Find where the given text appears and provide that cell's center as [x, y] coordinate. 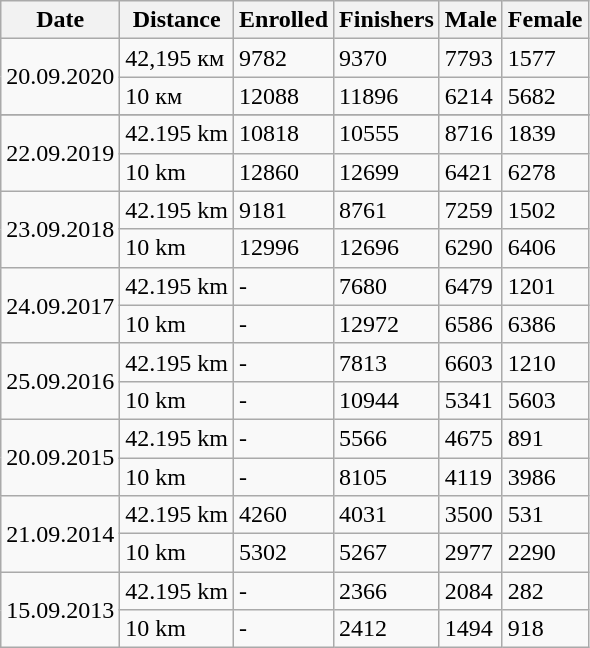
3986 [545, 477]
8105 [387, 477]
12972 [387, 324]
1502 [545, 210]
6386 [545, 324]
Distance [177, 20]
20.09.2015 [60, 457]
12088 [284, 96]
23.09.2018 [60, 229]
10818 [284, 134]
4119 [470, 477]
4031 [387, 515]
6290 [470, 248]
6479 [470, 286]
7259 [470, 210]
7793 [470, 58]
6278 [545, 172]
1839 [545, 134]
6406 [545, 248]
5302 [284, 553]
282 [545, 591]
8716 [470, 134]
9370 [387, 58]
1210 [545, 362]
12996 [284, 248]
6603 [470, 362]
5267 [387, 553]
12696 [387, 248]
42,195 км [177, 58]
25.09.2016 [60, 381]
2290 [545, 553]
9782 [284, 58]
1577 [545, 58]
2412 [387, 629]
5603 [545, 400]
20.09.2020 [60, 77]
5566 [387, 438]
6214 [470, 96]
Female [545, 20]
Male [470, 20]
10944 [387, 400]
918 [545, 629]
1201 [545, 286]
7680 [387, 286]
4675 [470, 438]
2366 [387, 591]
10 км [177, 96]
6586 [470, 324]
Date [60, 20]
2084 [470, 591]
7813 [387, 362]
3500 [470, 515]
1494 [470, 629]
Finishers [387, 20]
10555 [387, 134]
2977 [470, 553]
24.09.2017 [60, 305]
8761 [387, 210]
9181 [284, 210]
6421 [470, 172]
22.09.2019 [60, 153]
Enrolled [284, 20]
5341 [470, 400]
11896 [387, 96]
531 [545, 515]
891 [545, 438]
12860 [284, 172]
5682 [545, 96]
4260 [284, 515]
12699 [387, 172]
15.09.2013 [60, 610]
21.09.2014 [60, 534]
